For the text-containing cell, return its midpoint in [x, y] coordinate format. 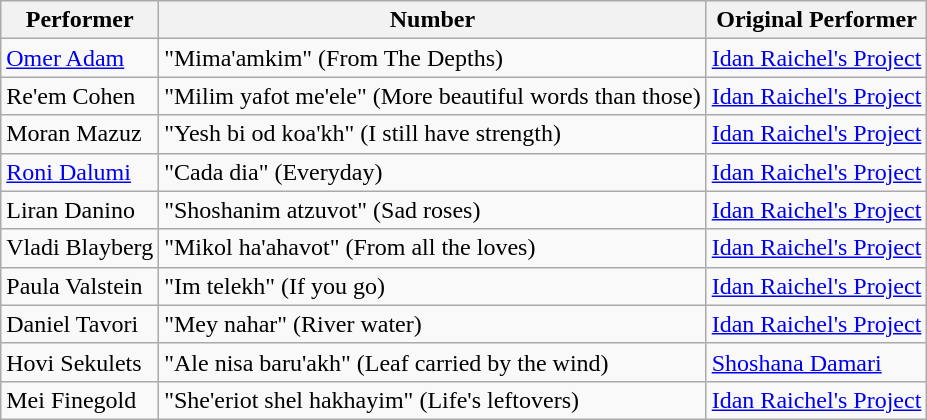
Re'em Cohen [80, 96]
"Im telekh" (If you go) [433, 286]
Daniel Tavori [80, 324]
"Mey nahar" (River water) [433, 324]
Liran Danino [80, 210]
"Mima'amkim" (From The Depths) [433, 58]
"Ale nisa baru'akh" (Leaf carried by the wind) [433, 362]
Number [433, 20]
"Yesh bi od koa'kh" (I still have strength) [433, 134]
Hovi Sekulets [80, 362]
Roni Dalumi [80, 172]
Performer [80, 20]
"Shoshanim atzuvot" (Sad roses) [433, 210]
Shoshana Damari [816, 362]
Mei Finegold [80, 400]
Original Performer [816, 20]
Paula Valstein [80, 286]
Vladi Blayberg [80, 248]
"She'eriot shel hakhayim" (Life's leftovers) [433, 400]
"Cada dia" (Everyday) [433, 172]
Omer Adam [80, 58]
Moran Mazuz [80, 134]
"Mikol ha'ahavot" (From all the loves) [433, 248]
"Milim yafot me'ele" (More beautiful words than those) [433, 96]
